Output the [X, Y] coordinate of the center of the cell containing the given text.  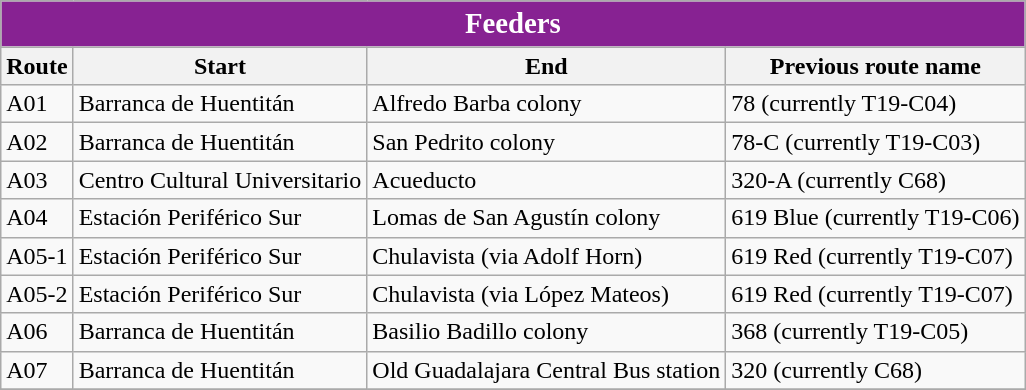
Centro Cultural Universitario [220, 180]
A02 [37, 142]
78-C (currently T19-C03) [876, 142]
A05-1 [37, 256]
368 (currently T19-C05) [876, 332]
Chulavista (via Adolf Horn) [546, 256]
Old Guadalajara Central Bus station [546, 370]
End [546, 66]
Alfredo Barba colony [546, 104]
Acueducto [546, 180]
619 Blue (currently T19-C06) [876, 218]
A06 [37, 332]
Previous route name [876, 66]
A03 [37, 180]
320 (currently C68) [876, 370]
A01 [37, 104]
A07 [37, 370]
Chulavista (via López Mateos) [546, 294]
Start [220, 66]
Feeders [513, 24]
Route [37, 66]
320-A (currently C68) [876, 180]
Lomas de San Agustín colony [546, 218]
78 (currently T19-C04) [876, 104]
A04 [37, 218]
A05-2 [37, 294]
San Pedrito colony [546, 142]
Basilio Badillo colony [546, 332]
